Return the (x, y) coordinate for the center point of the cell that contains the specified text.  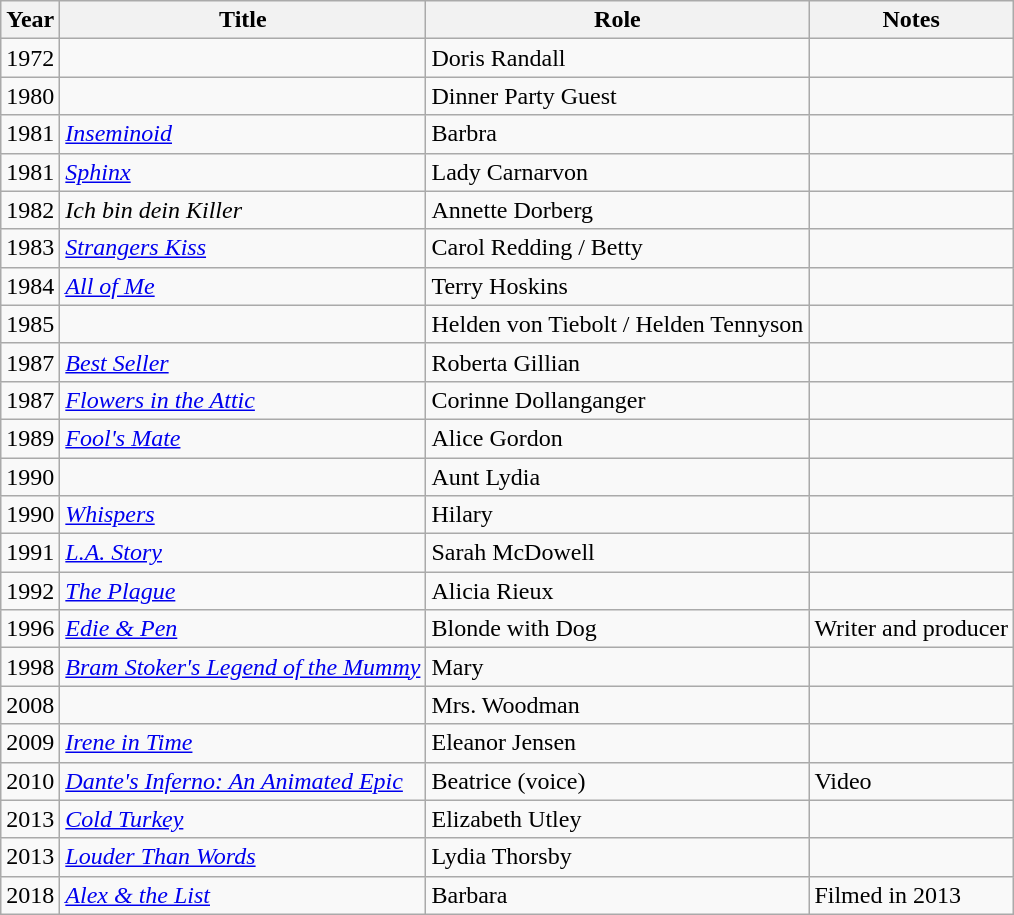
Inseminoid (243, 134)
1991 (30, 553)
Irene in Time (243, 743)
Cold Turkey (243, 819)
Helden von Tiebolt / Helden Tennyson (618, 324)
L.A. Story (243, 553)
1992 (30, 591)
1984 (30, 286)
Title (243, 20)
Writer and producer (912, 629)
Doris Randall (618, 58)
Flowers in the Attic (243, 400)
Aunt Lydia (618, 477)
Best Seller (243, 362)
1980 (30, 96)
Annette Dorberg (618, 210)
1998 (30, 667)
Bram Stoker's Legend of the Mummy (243, 667)
Sarah McDowell (618, 553)
Lady Carnarvon (618, 172)
1996 (30, 629)
Mary (618, 667)
Terry Hoskins (618, 286)
2009 (30, 743)
Dinner Party Guest (618, 96)
1982 (30, 210)
1985 (30, 324)
Notes (912, 20)
Corinne Dollanganger (618, 400)
Dante's Inferno: An Animated Epic (243, 781)
2018 (30, 895)
Louder Than Words (243, 857)
1972 (30, 58)
Lydia Thorsby (618, 857)
Fool's Mate (243, 438)
The Plague (243, 591)
2008 (30, 705)
All of Me (243, 286)
Edie & Pen (243, 629)
Eleanor Jensen (618, 743)
1989 (30, 438)
Sphinx (243, 172)
Video (912, 781)
Beatrice (voice) (618, 781)
Alicia Rieux (618, 591)
2010 (30, 781)
Whispers (243, 515)
Mrs. Woodman (618, 705)
Blonde with Dog (618, 629)
Barbara (618, 895)
Year (30, 20)
Strangers Kiss (243, 248)
Roberta Gillian (618, 362)
Carol Redding / Betty (618, 248)
Alex & the List (243, 895)
1983 (30, 248)
Hilary (618, 515)
Elizabeth Utley (618, 819)
Barbra (618, 134)
Alice Gordon (618, 438)
Role (618, 20)
Ich bin dein Killer (243, 210)
Filmed in 2013 (912, 895)
